Pinpoint the cell where the given text exists, returning its [x, y] midpoint coordinate. 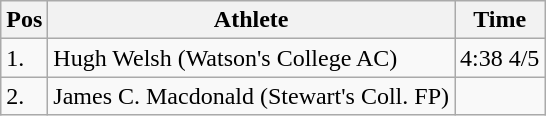
Pos [24, 20]
4:38 4/5 [499, 58]
James C. Macdonald (Stewart's Coll. FP) [252, 96]
1. [24, 58]
Athlete [252, 20]
2. [24, 96]
Hugh Welsh (Watson's College AC) [252, 58]
Time [499, 20]
